For the text-containing cell, return its midpoint in (x, y) coordinate format. 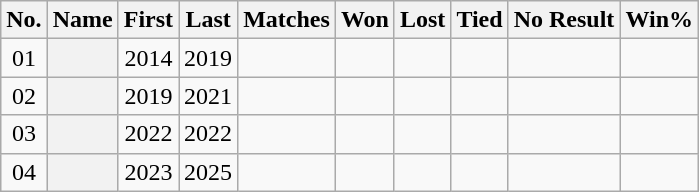
02 (24, 96)
2023 (148, 172)
04 (24, 172)
01 (24, 58)
03 (24, 134)
2025 (208, 172)
Won (364, 20)
2014 (148, 58)
Last (208, 20)
Matches (287, 20)
Lost (422, 20)
Win% (660, 20)
Name (82, 20)
No. (24, 20)
2021 (208, 96)
First (148, 20)
No Result (564, 20)
Tied (480, 20)
